From the cell containing the given text, extract its center point as (X, Y) coordinate. 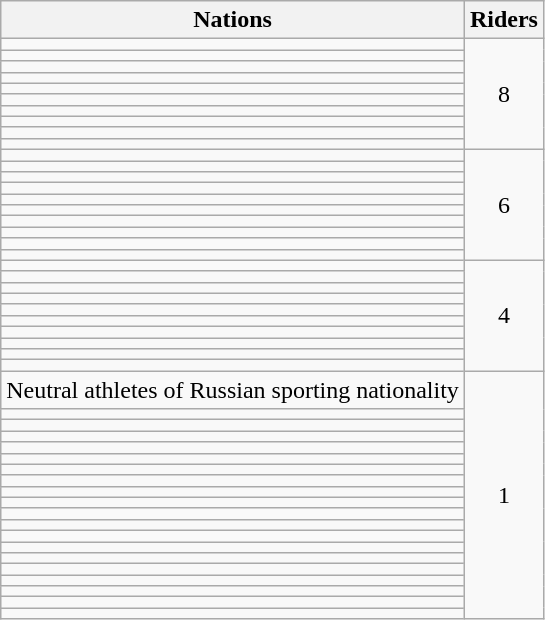
1 (504, 495)
Nations (233, 20)
Neutral athletes of Russian sporting nationality (233, 390)
8 (504, 94)
6 (504, 204)
Riders (504, 20)
4 (504, 316)
